Return the (X, Y) coordinate for the center point of the cell that contains the specified text.  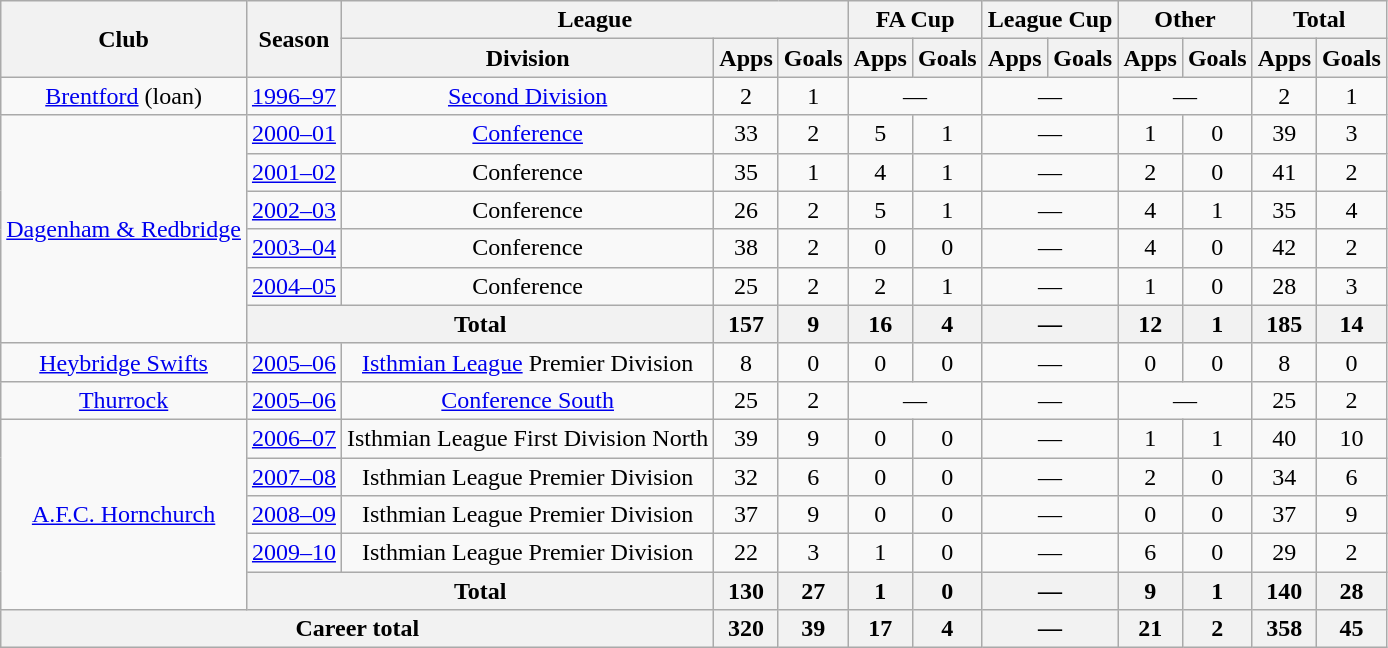
22 (746, 553)
17 (880, 629)
33 (746, 134)
26 (746, 210)
Heybridge Swifts (124, 362)
358 (1284, 629)
Career total (358, 629)
Isthmian League First Division North (527, 438)
League Cup (1050, 20)
2002–03 (294, 210)
Thurrock (124, 400)
2004–05 (294, 286)
130 (746, 591)
140 (1284, 591)
Dagenham & Redbridge (124, 229)
10 (1352, 438)
320 (746, 629)
2009–10 (294, 553)
38 (746, 248)
Other (1185, 20)
Club (124, 39)
2001–02 (294, 172)
FA Cup (915, 20)
Brentford (loan) (124, 96)
12 (1150, 324)
40 (1284, 438)
2006–07 (294, 438)
185 (1284, 324)
Season (294, 39)
League (594, 20)
34 (1284, 477)
21 (1150, 629)
32 (746, 477)
2008–09 (294, 515)
A.F.C. Hornchurch (124, 514)
2003–04 (294, 248)
Conference South (527, 400)
42 (1284, 248)
16 (880, 324)
45 (1352, 629)
2000–01 (294, 134)
2007–08 (294, 477)
27 (813, 591)
Second Division (527, 96)
41 (1284, 172)
157 (746, 324)
14 (1352, 324)
29 (1284, 553)
1996–97 (294, 96)
Division (527, 58)
